Pinpoint the cell where the given text exists, returning its (x, y) midpoint coordinate. 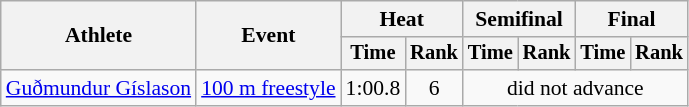
Event (268, 36)
100 m freestyle (268, 88)
1:00.8 (374, 88)
Guðmundur Gíslason (98, 88)
did not advance (576, 88)
Heat (402, 19)
6 (434, 88)
Athlete (98, 36)
Semifinal (519, 19)
Final (631, 19)
